Search for the cell housing the specified text and yield its [x, y] center coordinate. 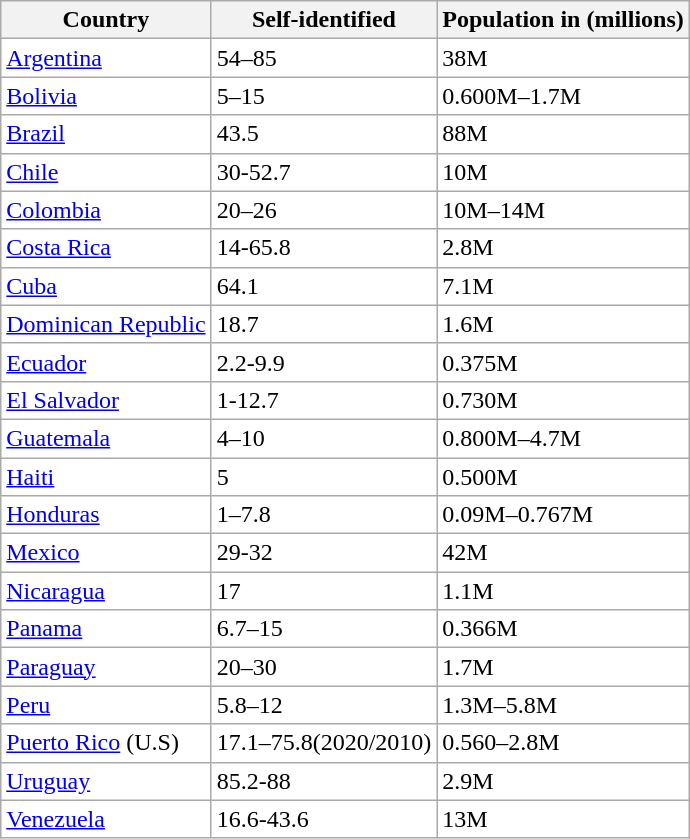
Ecuador [106, 362]
1.7M [563, 667]
Country [106, 20]
Panama [106, 629]
Haiti [106, 477]
42M [563, 553]
5.8–12 [324, 705]
Chile [106, 172]
Honduras [106, 515]
1.3M–5.8M [563, 705]
64.1 [324, 286]
Mexico [106, 553]
18.7 [324, 324]
6.7–15 [324, 629]
Venezuela [106, 819]
43.5 [324, 134]
0.500M [563, 477]
2.2-9.9 [324, 362]
0.366M [563, 629]
Nicaragua [106, 591]
0.800M–4.7M [563, 438]
Self-identified [324, 20]
Bolivia [106, 96]
20–26 [324, 210]
0.600M–1.7M [563, 96]
El Salvador [106, 400]
4–10 [324, 438]
38M [563, 58]
Colombia [106, 210]
2.8M [563, 248]
88M [563, 134]
1–7.8 [324, 515]
0.730M [563, 400]
5 [324, 477]
Costa Rica [106, 248]
Cuba [106, 286]
Puerto Rico (U.S) [106, 743]
10M–14M [563, 210]
20–30 [324, 667]
Peru [106, 705]
5–15 [324, 96]
1.6M [563, 324]
85.2-88 [324, 781]
54–85 [324, 58]
Paraguay [106, 667]
17 [324, 591]
7.1M [563, 286]
Brazil [106, 134]
29-32 [324, 553]
1.1M [563, 591]
0.560–2.8M [563, 743]
10M [563, 172]
0.375M [563, 362]
0.09M–0.767M [563, 515]
Guatemala [106, 438]
1-12.7 [324, 400]
13M [563, 819]
Population in (millions) [563, 20]
Dominican Republic [106, 324]
30-52.7 [324, 172]
16.6-43.6 [324, 819]
Argentina [106, 58]
2.9M [563, 781]
17.1–75.8(2020/2010) [324, 743]
14-65.8 [324, 248]
Uruguay [106, 781]
